Capture the cell that displays the provided text and extract its (X, Y) central coordinate. 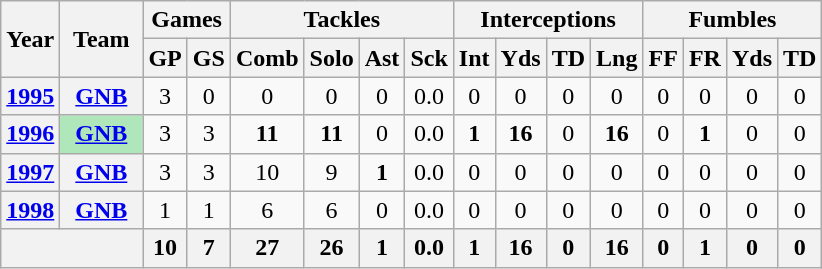
27 (267, 248)
Fumbles (732, 20)
Interceptions (548, 20)
Lng (617, 58)
FR (704, 58)
1995 (30, 96)
7 (208, 248)
1997 (30, 172)
1998 (30, 210)
26 (332, 248)
1996 (30, 134)
Team (102, 39)
GS (208, 58)
Sck (429, 58)
Comb (267, 58)
FF (663, 58)
Year (30, 39)
Solo (332, 58)
Ast (382, 58)
Games (186, 20)
Tackles (342, 20)
Int (474, 58)
GP (165, 58)
9 (332, 172)
